Identify which cell holds the provided text, then report its (X, Y) central coordinate. 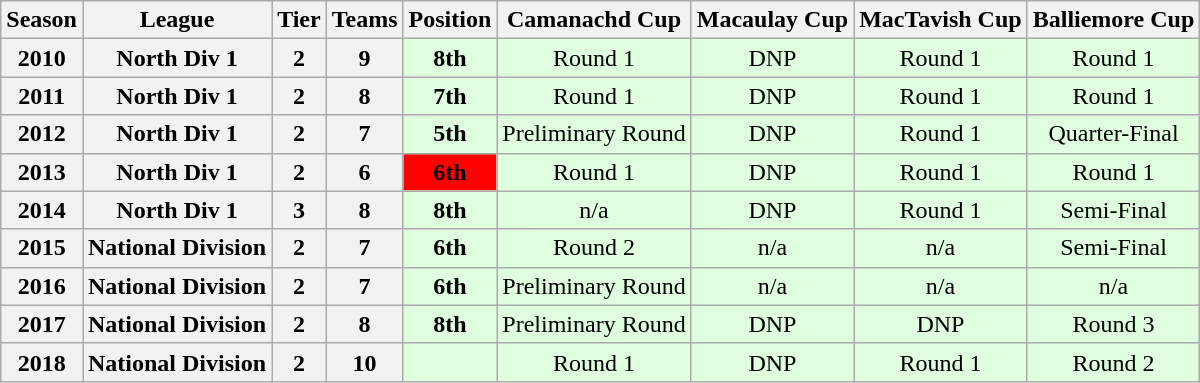
Round 3 (1114, 324)
League (176, 20)
10 (364, 362)
5th (450, 134)
2014 (42, 210)
2010 (42, 58)
2015 (42, 248)
Quarter-Final (1114, 134)
2013 (42, 172)
2018 (42, 362)
Tier (300, 20)
Position (450, 20)
2011 (42, 96)
7th (450, 96)
2012 (42, 134)
9 (364, 58)
Camanachd Cup (594, 20)
3 (300, 210)
Macaulay Cup (772, 20)
Teams (364, 20)
2017 (42, 324)
Balliemore Cup (1114, 20)
6 (364, 172)
MacTavish Cup (941, 20)
2016 (42, 286)
Season (42, 20)
